Return [x, y] of the center of cell containing provided text 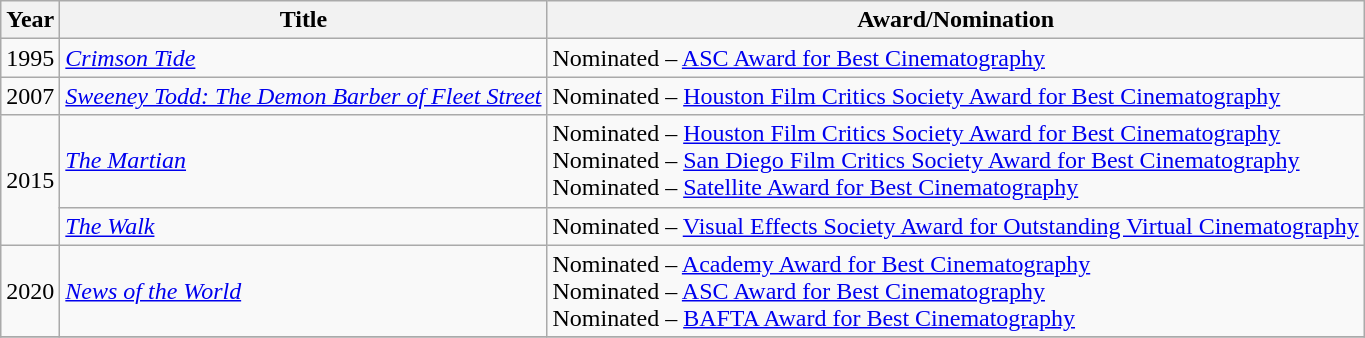
Nominated – ASC Award for Best Cinematography [956, 58]
Crimson Tide [304, 58]
Year [30, 20]
Sweeney Todd: The Demon Barber of Fleet Street [304, 96]
1995 [30, 58]
Nominated – Visual Effects Society Award for Outstanding Virtual Cinematography [956, 226]
News of the World [304, 291]
2007 [30, 96]
The Martian [304, 161]
Title [304, 20]
Award/Nomination [956, 20]
2020 [30, 291]
Nominated – Houston Film Critics Society Award for Best Cinematography [956, 96]
The Walk [304, 226]
Nominated – Academy Award for Best CinematographyNominated – ASC Award for Best CinematographyNominated – BAFTA Award for Best Cinematography [956, 291]
2015 [30, 180]
